For the text-containing cell, return its midpoint in (x, y) coordinate format. 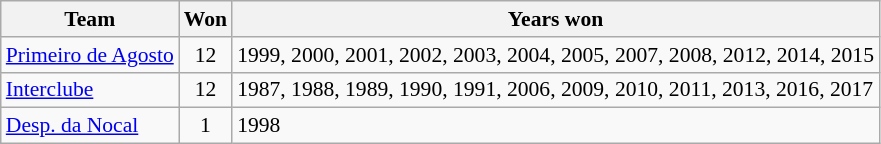
1998 (556, 126)
Won (206, 19)
1 (206, 126)
Primeiro de Agosto (90, 55)
Desp. da Nocal (90, 126)
Team (90, 19)
Interclube (90, 90)
1987, 1988, 1989, 1990, 1991, 2006, 2009, 2010, 2011, 2013, 2016, 2017 (556, 90)
Years won (556, 19)
1999, 2000, 2001, 2002, 2003, 2004, 2005, 2007, 2008, 2012, 2014, 2015 (556, 55)
